Determine the [x, y] coordinate at the center of the cell enclosing the given text.  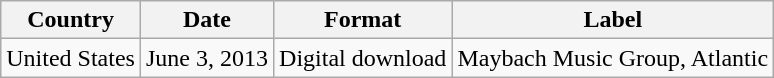
June 3, 2013 [206, 58]
Label [613, 20]
Maybach Music Group, Atlantic [613, 58]
Country [71, 20]
United States [71, 58]
Format [363, 20]
Date [206, 20]
Digital download [363, 58]
